Provide the (x, y) coordinate of the cell's center where the given text is located.  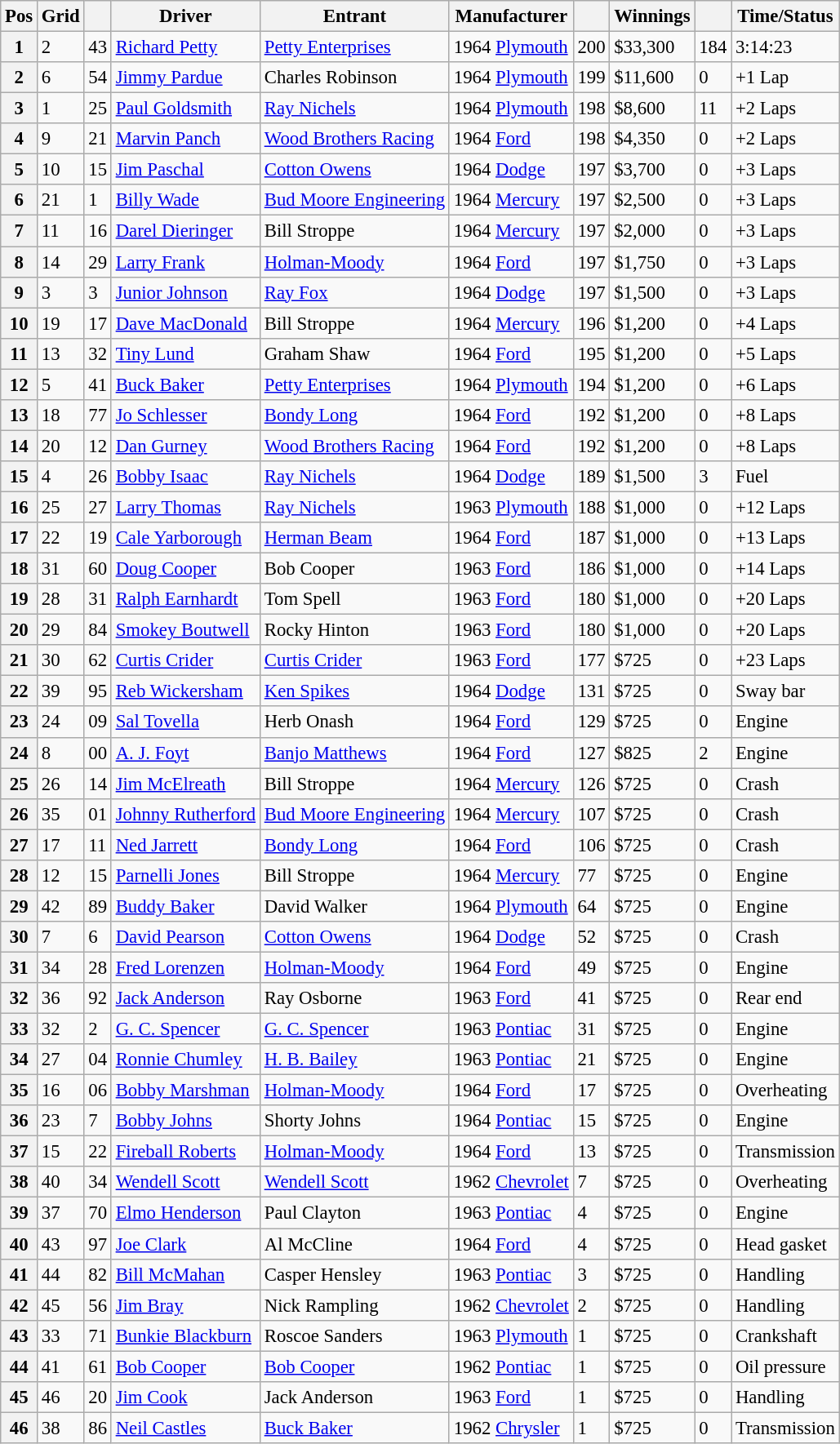
54 (98, 78)
95 (98, 691)
126 (591, 784)
H. B. Bailey (354, 1060)
Rear end (785, 998)
Junior Johnson (185, 292)
Entrant (354, 16)
Oil pressure (785, 1366)
89 (98, 906)
106 (591, 845)
Ronnie Chumley (185, 1060)
Bobby Marshman (185, 1091)
92 (98, 998)
Larry Thomas (185, 507)
97 (98, 1244)
184 (713, 47)
107 (591, 814)
Johnny Rutherford (185, 814)
131 (591, 691)
+4 Laps (785, 323)
+12 Laps (785, 507)
61 (98, 1366)
56 (98, 1305)
01 (98, 814)
200 (591, 47)
06 (98, 1091)
Bunkie Blackburn (185, 1335)
David Pearson (185, 937)
Parnelli Jones (185, 876)
Banjo Matthews (354, 753)
Doug Cooper (185, 569)
+13 Laps (785, 538)
Shorty Johns (354, 1121)
+14 Laps (785, 569)
$3,700 (652, 170)
Rocky Hinton (354, 630)
Ralph Earnhardt (185, 599)
Cale Yarborough (185, 538)
Billy Wade (185, 200)
Roscoe Sanders (354, 1335)
Tom Spell (354, 599)
A. J. Foyt (185, 753)
Fireball Roberts (185, 1152)
Elmo Henderson (185, 1213)
$11,600 (652, 78)
Sway bar (785, 691)
49 (591, 967)
Charles Robinson (354, 78)
82 (98, 1274)
189 (591, 477)
177 (591, 660)
Herman Beam (354, 538)
Sal Tovella (185, 722)
Graham Shaw (354, 353)
Darel Dieringer (185, 231)
1962 Pontiac (511, 1366)
04 (98, 1060)
194 (591, 384)
186 (591, 569)
129 (591, 722)
Tiny Lund (185, 353)
+5 Laps (785, 353)
Ray Fox (354, 292)
Paul Goldsmith (185, 109)
Dave MacDonald (185, 323)
188 (591, 507)
1964 Pontiac (511, 1121)
David Walker (354, 906)
Ken Spikes (354, 691)
62 (98, 660)
195 (591, 353)
71 (98, 1335)
Jo Schlesser (185, 415)
199 (591, 78)
Jim Bray (185, 1305)
Buddy Baker (185, 906)
Driver (185, 16)
+1 Lap (785, 78)
Ned Jarrett (185, 845)
187 (591, 538)
Fred Lorenzen (185, 967)
Pos (20, 16)
196 (591, 323)
Casper Hensley (354, 1274)
Joe Clark (185, 1244)
Dan Gurney (185, 446)
Ray Osborne (354, 998)
Neil Castles (185, 1428)
127 (591, 753)
Larry Frank (185, 262)
Herb Onash (354, 722)
Head gasket (785, 1244)
Manufacturer (511, 16)
Reb Wickersham (185, 691)
84 (98, 630)
Bill McMahan (185, 1274)
$2,500 (652, 200)
1962 Chrysler (511, 1428)
Jim Paschal (185, 170)
$1,750 (652, 262)
Crankshaft (785, 1335)
09 (98, 722)
Jimmy Pardue (185, 78)
Smokey Boutwell (185, 630)
+6 Laps (785, 384)
64 (591, 906)
3:14:23 (785, 47)
86 (98, 1428)
00 (98, 753)
Grid (60, 16)
Winnings (652, 16)
Al McCline (354, 1244)
$825 (652, 753)
Fuel (785, 477)
Bobby Isaac (185, 477)
+23 Laps (785, 660)
60 (98, 569)
Nick Rampling (354, 1305)
$4,350 (652, 139)
Time/Status (785, 16)
Marvin Panch (185, 139)
Bobby Johns (185, 1121)
Jim McElreath (185, 784)
Jim Cook (185, 1397)
52 (591, 937)
$33,300 (652, 47)
$8,600 (652, 109)
Paul Clayton (354, 1213)
Richard Petty (185, 47)
70 (98, 1213)
$2,000 (652, 231)
